For the text-containing cell, return its midpoint in (x, y) coordinate format. 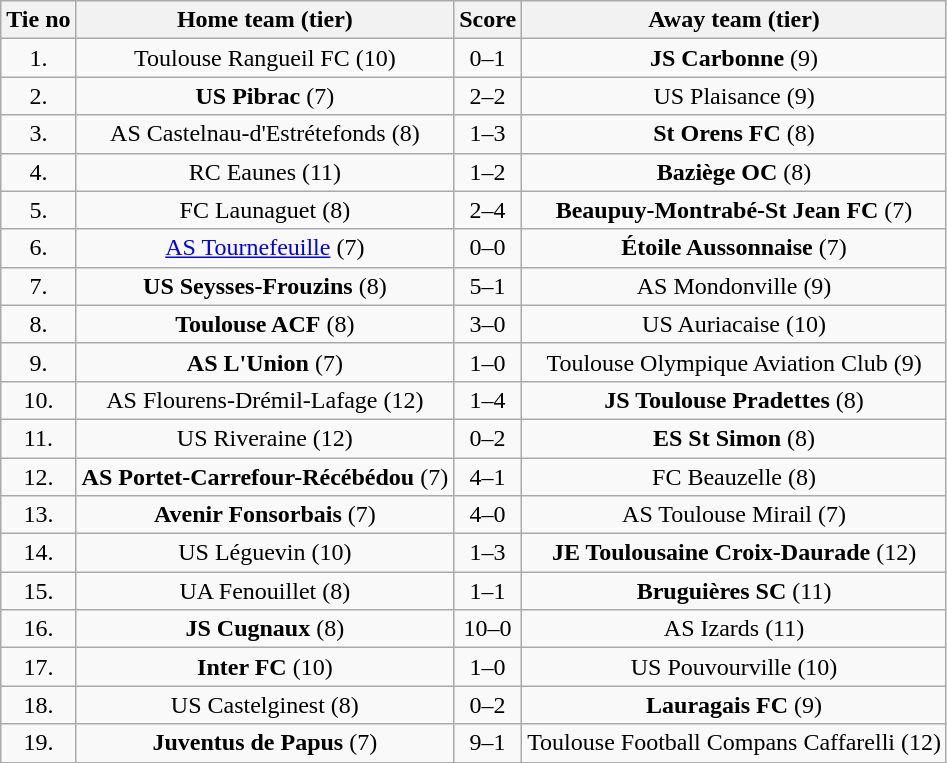
JS Carbonne (9) (734, 58)
JE Toulousaine Croix-Daurade (12) (734, 553)
Avenir Fonsorbais (7) (265, 515)
AS Castelnau-d'Estrétefonds (8) (265, 134)
FC Launaguet (8) (265, 210)
0–1 (488, 58)
19. (38, 743)
UA Fenouillet (8) (265, 591)
18. (38, 705)
AS Toulouse Mirail (7) (734, 515)
US Pouvourville (10) (734, 667)
9–1 (488, 743)
US Auriacaise (10) (734, 324)
AS L'Union (7) (265, 362)
Baziège OC (8) (734, 172)
US Castelginest (8) (265, 705)
6. (38, 248)
US Seysses-Frouzins (8) (265, 286)
1. (38, 58)
4–0 (488, 515)
15. (38, 591)
Home team (tier) (265, 20)
1–2 (488, 172)
12. (38, 477)
Toulouse ACF (8) (265, 324)
1–1 (488, 591)
Bruguières SC (11) (734, 591)
9. (38, 362)
AS Tournefeuille (7) (265, 248)
FC Beauzelle (8) (734, 477)
10–0 (488, 629)
0–0 (488, 248)
2–4 (488, 210)
4–1 (488, 477)
JS Cugnaux (8) (265, 629)
AS Izards (11) (734, 629)
11. (38, 438)
ES St Simon (8) (734, 438)
8. (38, 324)
16. (38, 629)
St Orens FC (8) (734, 134)
Juventus de Papus (7) (265, 743)
Beaupuy-Montrabé-St Jean FC (7) (734, 210)
17. (38, 667)
3. (38, 134)
Inter FC (10) (265, 667)
US Riveraine (12) (265, 438)
5–1 (488, 286)
13. (38, 515)
2. (38, 96)
3–0 (488, 324)
JS Toulouse Pradettes (8) (734, 400)
Tie no (38, 20)
10. (38, 400)
AS Portet-Carrefour-Récébédou (7) (265, 477)
14. (38, 553)
AS Mondonville (9) (734, 286)
7. (38, 286)
2–2 (488, 96)
Lauragais FC (9) (734, 705)
Toulouse Olympique Aviation Club (9) (734, 362)
Toulouse Rangueil FC (10) (265, 58)
Étoile Aussonnaise (7) (734, 248)
5. (38, 210)
US Pibrac (7) (265, 96)
RC Eaunes (11) (265, 172)
Score (488, 20)
4. (38, 172)
AS Flourens-Drémil-Lafage (12) (265, 400)
1–4 (488, 400)
Toulouse Football Compans Caffarelli (12) (734, 743)
Away team (tier) (734, 20)
US Plaisance (9) (734, 96)
US Léguevin (10) (265, 553)
